Detect which cell encompasses the target text, then output its [X, Y] center coordinate. 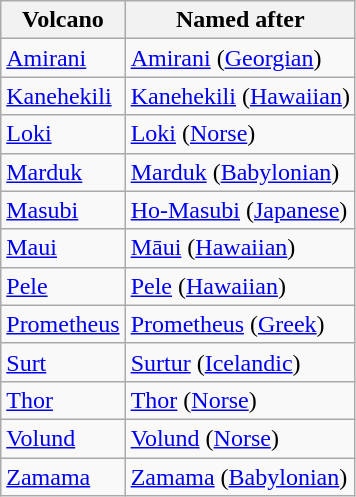
Zamama (Babylonian) [240, 477]
Prometheus [63, 324]
Volund [63, 438]
Thor [63, 400]
Loki (Norse) [240, 134]
Ho-Masubi (Japanese) [240, 210]
Amirani [63, 58]
Pele (Hawaiian) [240, 286]
Thor (Norse) [240, 400]
Volcano [63, 20]
Named after [240, 20]
Zamama [63, 477]
Volund (Norse) [240, 438]
Surt [63, 362]
Pele [63, 286]
Surtur (Icelandic) [240, 362]
Kanehekili [63, 96]
Masubi [63, 210]
Maui [63, 248]
Prometheus (Greek) [240, 324]
Kanehekili (Hawaiian) [240, 96]
Loki [63, 134]
Marduk (Babylonian) [240, 172]
Marduk [63, 172]
Amirani (Georgian) [240, 58]
Māui (Hawaiian) [240, 248]
